From the cell containing the given text, extract its center point as (x, y) coordinate. 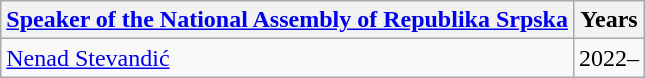
Speaker of the National Assembly of Republika Srpska (288, 20)
Years (608, 20)
Nenad Stevandić (288, 58)
2022– (608, 58)
